From the cell containing the given text, extract its center point as [x, y] coordinate. 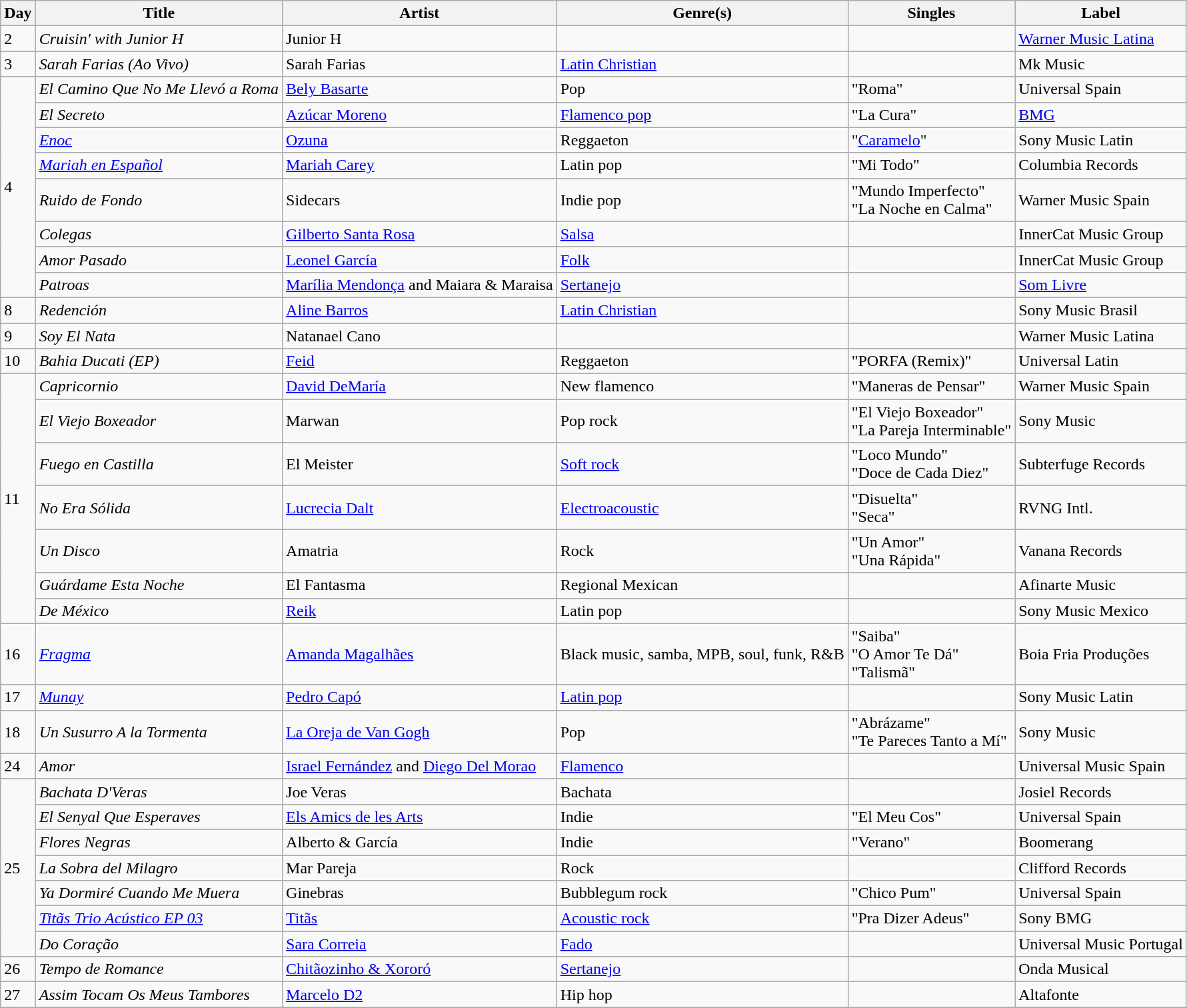
Alberto & García [420, 842]
Ya Dormiré Cuando Me Muera [159, 893]
Marwan [420, 421]
2 [18, 39]
"Chico Pum" [932, 893]
"Loco Mundo""Doce de Cada Diez" [932, 464]
El Senyal Que Esperaves [159, 817]
Som Livre [1101, 285]
"Mi Todo" [932, 165]
De México [159, 611]
Ruido de Fondo [159, 200]
Artist [420, 13]
"La Cura" [932, 115]
4 [18, 187]
Amanda Magalhães [420, 654]
Universal Latin [1101, 361]
Joe Veras [420, 791]
"Roma" [932, 89]
Boomerang [1101, 842]
Marcelo D2 [420, 995]
Soft rock [702, 464]
16 [18, 654]
Mk Music [1101, 64]
Black music, samba, MPB, soul, funk, R&B [702, 654]
Acoustic rock [702, 919]
Ozuna [420, 140]
El Meister [420, 464]
Aline Barros [420, 310]
17 [18, 697]
Hip hop [702, 995]
David DeMaría [420, 387]
Folk [702, 259]
BMG [1101, 115]
La Oreja de Van Gogh [420, 732]
"Caramelo" [932, 140]
Amatria [420, 551]
Els Amics de les Arts [420, 817]
El Viejo Boxeador [159, 421]
No Era Sólida [159, 508]
Josiel Records [1101, 791]
Sidecars [420, 200]
Label [1101, 13]
18 [18, 732]
Columbia Records [1101, 165]
8 [18, 310]
Subterfuge Records [1101, 464]
Singles [932, 13]
"Abrázame""Te Pareces Tanto a Mí" [932, 732]
Amor Pasado [159, 259]
24 [18, 766]
3 [18, 64]
"Disuelta""Seca" [932, 508]
Bahia Ducati (EP) [159, 361]
Reik [420, 611]
25 [18, 867]
Leonel García [420, 259]
"Saiba""O Amor Te Dá""Talismã" [932, 654]
Universal Music Portugal [1101, 944]
Bubblegum rock [702, 893]
Marília Mendonça and Maiara & Maraisa [420, 285]
Sony Music Mexico [1101, 611]
Pedro Capó [420, 697]
Flamenco pop [702, 115]
Sara Correia [420, 944]
Israel Fernández and Diego Del Morao [420, 766]
"Pra Dizer Adeus" [932, 919]
Clifford Records [1101, 867]
"Un Amor""Una Rápida" [932, 551]
Bely Basarte [420, 89]
"Maneras de Pensar" [932, 387]
Do Coração [159, 944]
Gilberto Santa Rosa [420, 234]
El Camino Que No Me Llevó a Roma [159, 89]
Onda Musical [1101, 969]
"El Viejo Boxeador""La Pareja Interminable" [932, 421]
Mariah Carey [420, 165]
Patroas [159, 285]
Boia Fria Produções [1101, 654]
Regional Mexican [702, 585]
Un Susurro A la Tormenta [159, 732]
"El Meu Cos" [932, 817]
Salsa [702, 234]
Vanana Records [1101, 551]
Bachata D'Veras [159, 791]
"PORFA (Remix)" [932, 361]
Chitãozinho & Xororó [420, 969]
Title [159, 13]
Mar Pareja [420, 867]
Flores Negras [159, 842]
10 [18, 361]
Ginebras [420, 893]
Redención [159, 310]
Genre(s) [702, 13]
Mariah en Español [159, 165]
Soy El Nata [159, 335]
Titãs Trio Acústico EP 03 [159, 919]
New flamenco [702, 387]
Pop rock [702, 421]
Bachata [702, 791]
Un Disco [159, 551]
27 [18, 995]
"Verano" [932, 842]
Universal Music Spain [1101, 766]
9 [18, 335]
Flamenco [702, 766]
El Secreto [159, 115]
Lucrecia Dalt [420, 508]
Feid [420, 361]
La Sobra del Milagro [159, 867]
Sarah Farias [420, 64]
Altafonte [1101, 995]
Amor [159, 766]
"Mundo Imperfecto""La Noche en Calma" [932, 200]
Indie pop [702, 200]
Cruisin' with Junior H [159, 39]
Afinarte Music [1101, 585]
El Fantasma [420, 585]
Junior H [420, 39]
Assim Tocam Os Meus Tambores [159, 995]
Electroacoustic [702, 508]
Fado [702, 944]
Munay [159, 697]
Sony Music Brasil [1101, 310]
Sarah Farias (Ao Vivo) [159, 64]
Natanael Cano [420, 335]
Fragma [159, 654]
Sony BMG [1101, 919]
Day [18, 13]
11 [18, 499]
Titãs [420, 919]
Azúcar Moreno [420, 115]
Tempo de Romance [159, 969]
26 [18, 969]
Colegas [159, 234]
Capricornio [159, 387]
Guárdame Esta Noche [159, 585]
Enoc [159, 140]
Fuego en Castilla [159, 464]
RVNG Intl. [1101, 508]
